Identify which cell holds the provided text, then report its [X, Y] central coordinate. 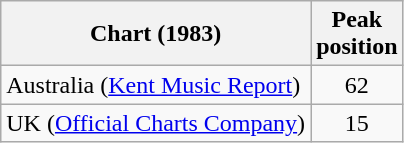
Peakposition [357, 34]
15 [357, 123]
Australia (Kent Music Report) [156, 85]
UK (Official Charts Company) [156, 123]
Chart (1983) [156, 34]
62 [357, 85]
